Pinpoint the cell where the given text exists, returning its [x, y] midpoint coordinate. 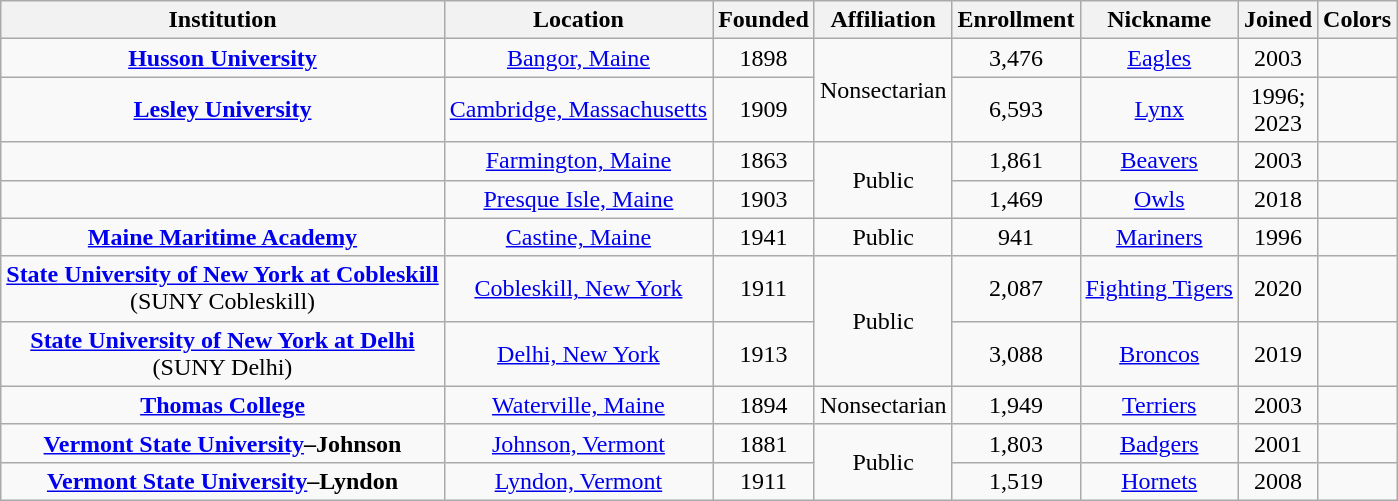
Waterville, Maine [578, 405]
Badgers [1159, 443]
1913 [764, 354]
1,803 [1016, 443]
Nickname [1159, 20]
1898 [764, 58]
2019 [1278, 354]
1,469 [1016, 199]
Terriers [1159, 405]
Beavers [1159, 161]
Maine Maritime Academy [222, 237]
3,476 [1016, 58]
Hornets [1159, 481]
State University of New York at Delhi(SUNY Delhi) [222, 354]
Lesley University [222, 110]
941 [1016, 237]
Location [578, 20]
1941 [764, 237]
Thomas College [222, 405]
1,861 [1016, 161]
2020 [1278, 288]
Mariners [1159, 237]
Enrollment [1016, 20]
2018 [1278, 199]
1,949 [1016, 405]
Owls [1159, 199]
Delhi, New York [578, 354]
Joined [1278, 20]
Founded [764, 20]
1894 [764, 405]
1881 [764, 443]
1909 [764, 110]
Broncos [1159, 354]
Lyndon, Vermont [578, 481]
2,087 [1016, 288]
1,519 [1016, 481]
Husson University [222, 58]
Affiliation [883, 20]
Presque Isle, Maine [578, 199]
1903 [764, 199]
1996;2023 [1278, 110]
2001 [1278, 443]
3,088 [1016, 354]
Cobleskill, New York [578, 288]
2008 [1278, 481]
Cambridge, Massachusetts [578, 110]
Lynx [1159, 110]
Farmington, Maine [578, 161]
1863 [764, 161]
Colors [1358, 20]
Bangor, Maine [578, 58]
6,593 [1016, 110]
1996 [1278, 237]
Vermont State University–Lyndon [222, 481]
State University of New York at Cobleskill(SUNY Cobleskill) [222, 288]
Castine, Maine [578, 237]
Fighting Tigers [1159, 288]
Vermont State University–Johnson [222, 443]
Institution [222, 20]
Johnson, Vermont [578, 443]
Eagles [1159, 58]
